For the text-containing cell, return its midpoint in (x, y) coordinate format. 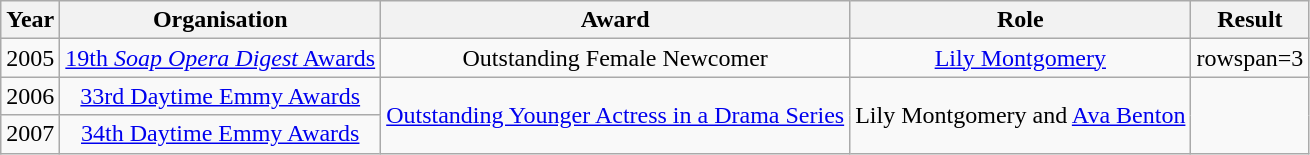
34th Daytime Emmy Awards (220, 134)
Lily Montgomery and Ava Benton (1020, 115)
Result (1250, 20)
Lily Montgomery (1020, 58)
33rd Daytime Emmy Awards (220, 96)
rowspan=3 (1250, 58)
19th Soap Opera Digest Awards (220, 58)
2006 (30, 96)
2007 (30, 134)
Outstanding Younger Actress in a Drama Series (616, 115)
2005 (30, 58)
Year (30, 20)
Organisation (220, 20)
Award (616, 20)
Outstanding Female Newcomer (616, 58)
Role (1020, 20)
